Capture the cell that displays the provided text and extract its [x, y] central coordinate. 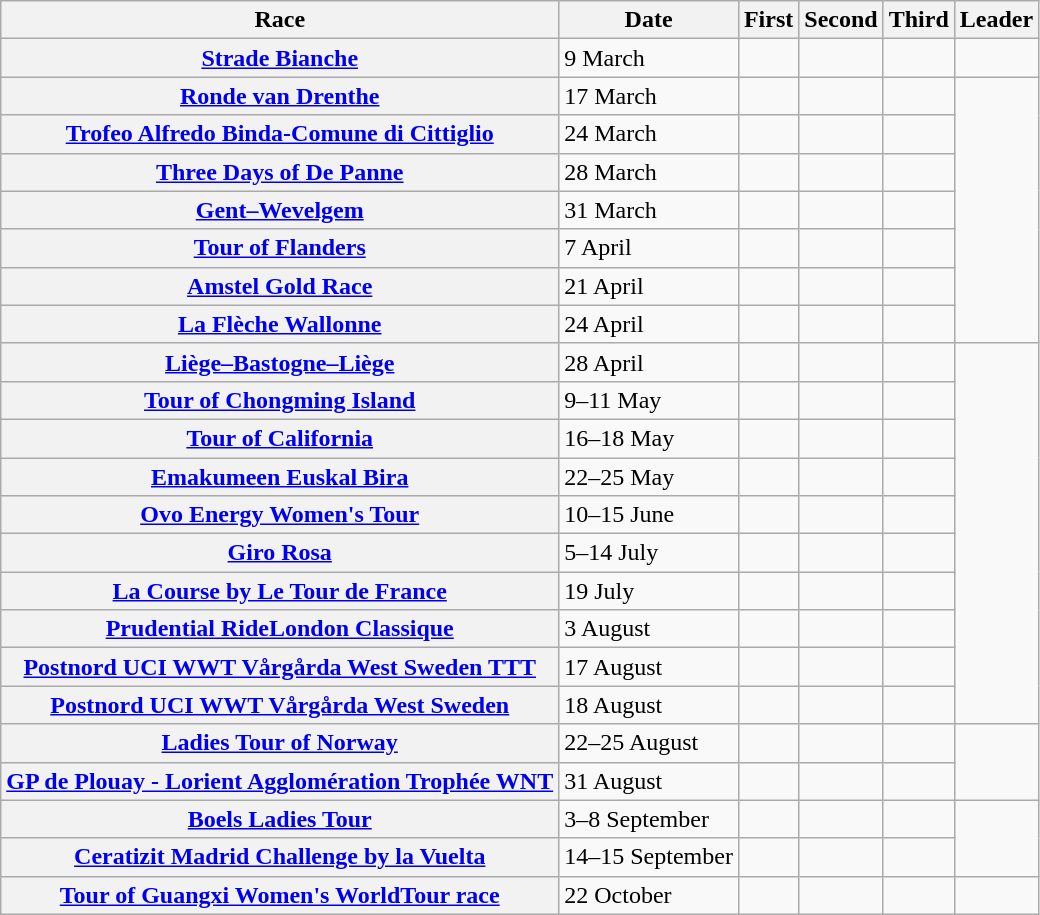
Tour of California [280, 438]
First [768, 20]
Second [841, 20]
Race [280, 20]
GP de Plouay - Lorient Agglomération Trophée WNT [280, 781]
Third [918, 20]
22–25 August [649, 743]
3–8 September [649, 819]
Postnord UCI WWT Vårgårda West Sweden TTT [280, 667]
Gent–Wevelgem [280, 210]
Boels Ladies Tour [280, 819]
17 March [649, 96]
Three Days of De Panne [280, 172]
Ovo Energy Women's Tour [280, 515]
28 March [649, 172]
La Flèche Wallonne [280, 324]
24 March [649, 134]
Tour of Guangxi Women's WorldTour race [280, 895]
9 March [649, 58]
Leader [996, 20]
21 April [649, 286]
9–11 May [649, 400]
Ceratizit Madrid Challenge by la Vuelta [280, 857]
Liège–Bastogne–Liège [280, 362]
10–15 June [649, 515]
14–15 September [649, 857]
La Course by Le Tour de France [280, 591]
Emakumeen Euskal Bira [280, 477]
Postnord UCI WWT Vårgårda West Sweden [280, 705]
18 August [649, 705]
31 March [649, 210]
Date [649, 20]
16–18 May [649, 438]
5–14 July [649, 553]
22–25 May [649, 477]
31 August [649, 781]
28 April [649, 362]
7 April [649, 248]
Amstel Gold Race [280, 286]
17 August [649, 667]
3 August [649, 629]
Trofeo Alfredo Binda-Comune di Cittiglio [280, 134]
24 April [649, 324]
Tour of Chongming Island [280, 400]
Prudential RideLondon Classique [280, 629]
Ronde van Drenthe [280, 96]
Tour of Flanders [280, 248]
Ladies Tour of Norway [280, 743]
Strade Bianche [280, 58]
Giro Rosa [280, 553]
22 October [649, 895]
19 July [649, 591]
